Locate the cell with the specified text and output its [X, Y] center coordinate. 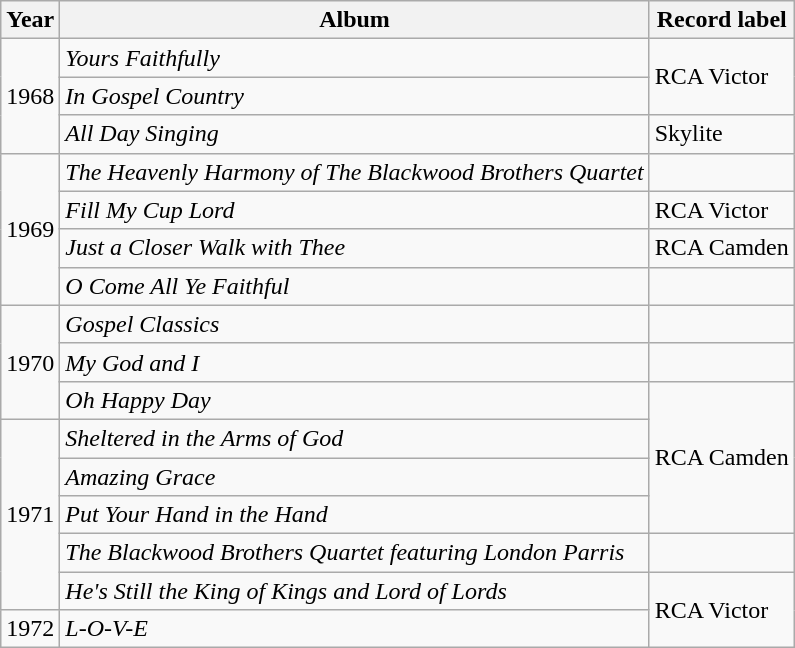
O Come All Ye Faithful [354, 286]
The Blackwood Brothers Quartet featuring London Parris [354, 553]
1968 [30, 96]
Sheltered in the Arms of God [354, 438]
L-O-V-E [354, 629]
Gospel Classics [354, 324]
1971 [30, 514]
Fill My Cup Lord [354, 210]
1972 [30, 629]
1970 [30, 362]
Yours Faithfully [354, 58]
Record label [722, 20]
The Heavenly Harmony of The Blackwood Brothers Quartet [354, 172]
Amazing Grace [354, 477]
My God and I [354, 362]
Year [30, 20]
Oh Happy Day [354, 400]
Put Your Hand in the Hand [354, 515]
Album [354, 20]
In Gospel Country [354, 96]
He's Still the King of Kings and Lord of Lords [354, 591]
Just a Closer Walk with Thee [354, 248]
Skylite [722, 134]
1969 [30, 229]
All Day Singing [354, 134]
